Capture the cell that displays the provided text and extract its [x, y] central coordinate. 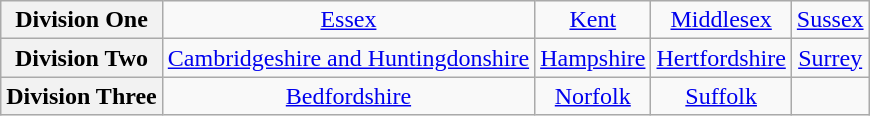
Suffolk [721, 96]
Division One [82, 20]
Middlesex [721, 20]
Hertfordshire [721, 58]
Essex [348, 20]
Kent [593, 20]
Bedfordshire [348, 96]
Sussex [830, 20]
Norfolk [593, 96]
Hampshire [593, 58]
Surrey [830, 58]
Division Three [82, 96]
Division Two [82, 58]
Cambridgeshire and Huntingdonshire [348, 58]
